Output the [x, y] coordinate of the center of the cell containing the given text.  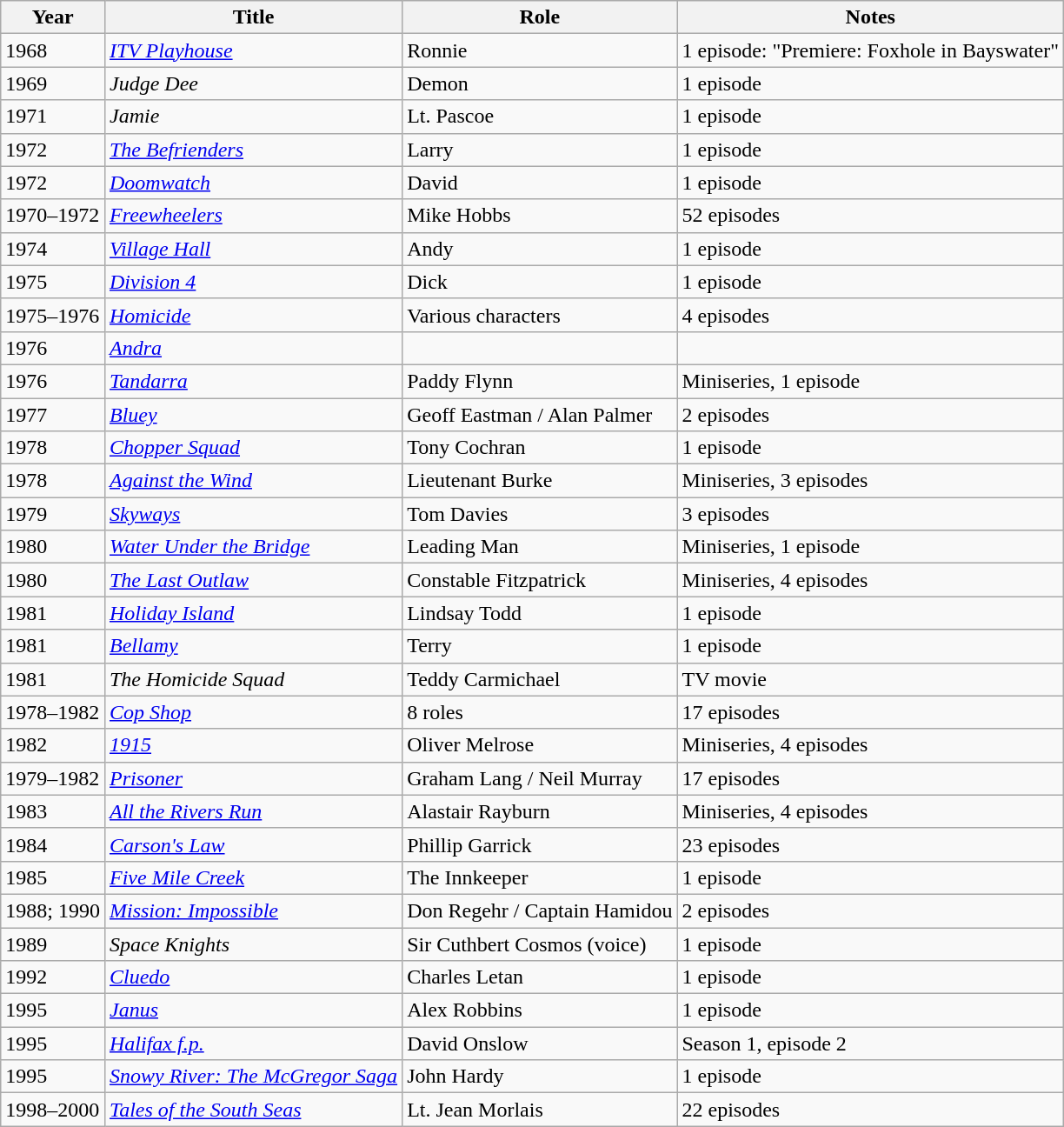
Year [53, 17]
1985 [53, 877]
TV movie [871, 679]
Teddy Carmichael [540, 679]
Title [253, 17]
22 episodes [871, 1110]
Mike Hobbs [540, 216]
The Befrienders [253, 150]
Snowy River: The McGregor Saga [253, 1077]
Tom Davies [540, 514]
1983 [53, 811]
1971 [53, 117]
The Innkeeper [540, 877]
Don Regehr / Captain Hamidou [540, 910]
Jamie [253, 117]
Homicide [253, 315]
Skyways [253, 514]
1984 [53, 844]
8 roles [540, 712]
Tandarra [253, 381]
Andy [540, 249]
Bellamy [253, 646]
Division 4 [253, 282]
Dick [540, 282]
1968 [53, 50]
4 episodes [871, 315]
Halifax f.p. [253, 1044]
Sir Cuthbert Cosmos (voice) [540, 944]
3 episodes [871, 514]
Cluedo [253, 977]
Against the Wind [253, 481]
Lt. Pascoe [540, 117]
Lindsay Todd [540, 613]
1915 [253, 745]
Notes [871, 17]
Chopper Squad [253, 448]
Demon [540, 83]
Holiday Island [253, 613]
Various characters [540, 315]
Bluey [253, 415]
Miniseries, 3 episodes [871, 481]
1 episode: "Premiere: Foxhole in Bayswater" [871, 50]
Alastair Rayburn [540, 811]
1979 [53, 514]
Lt. Jean Morlais [540, 1110]
Space Knights [253, 944]
David Onslow [540, 1044]
1978–1982 [53, 712]
Lieutenant Burke [540, 481]
Charles Letan [540, 977]
Constable Fitzpatrick [540, 580]
Five Mile Creek [253, 877]
Doomwatch [253, 183]
Judge Dee [253, 83]
1982 [53, 745]
1970–1972 [53, 216]
Prisoner [253, 778]
The Last Outlaw [253, 580]
1969 [53, 83]
52 episodes [871, 216]
23 episodes [871, 844]
The Homicide Squad [253, 679]
Carson's Law [253, 844]
Tales of the South Seas [253, 1110]
Oliver Melrose [540, 745]
Phillip Garrick [540, 844]
1975 [53, 282]
Role [540, 17]
1992 [53, 977]
Andra [253, 348]
Cop Shop [253, 712]
1979–1982 [53, 778]
Tony Cochran [540, 448]
ITV Playhouse [253, 50]
Freewheelers [253, 216]
1974 [53, 249]
John Hardy [540, 1077]
Alex Robbins [540, 1010]
David [540, 183]
Leading Man [540, 547]
Village Hall [253, 249]
1989 [53, 944]
Season 1, episode 2 [871, 1044]
1988; 1990 [53, 910]
Ronnie [540, 50]
1998–2000 [53, 1110]
Water Under the Bridge [253, 547]
Paddy Flynn [540, 381]
Graham Lang / Neil Murray [540, 778]
1977 [53, 415]
Mission: Impossible [253, 910]
Terry [540, 646]
Janus [253, 1010]
Larry [540, 150]
1975–1976 [53, 315]
Geoff Eastman / Alan Palmer [540, 415]
All the Rivers Run [253, 811]
